Scan for the cell matching the given text and deliver its (x, y) coordinate at center. 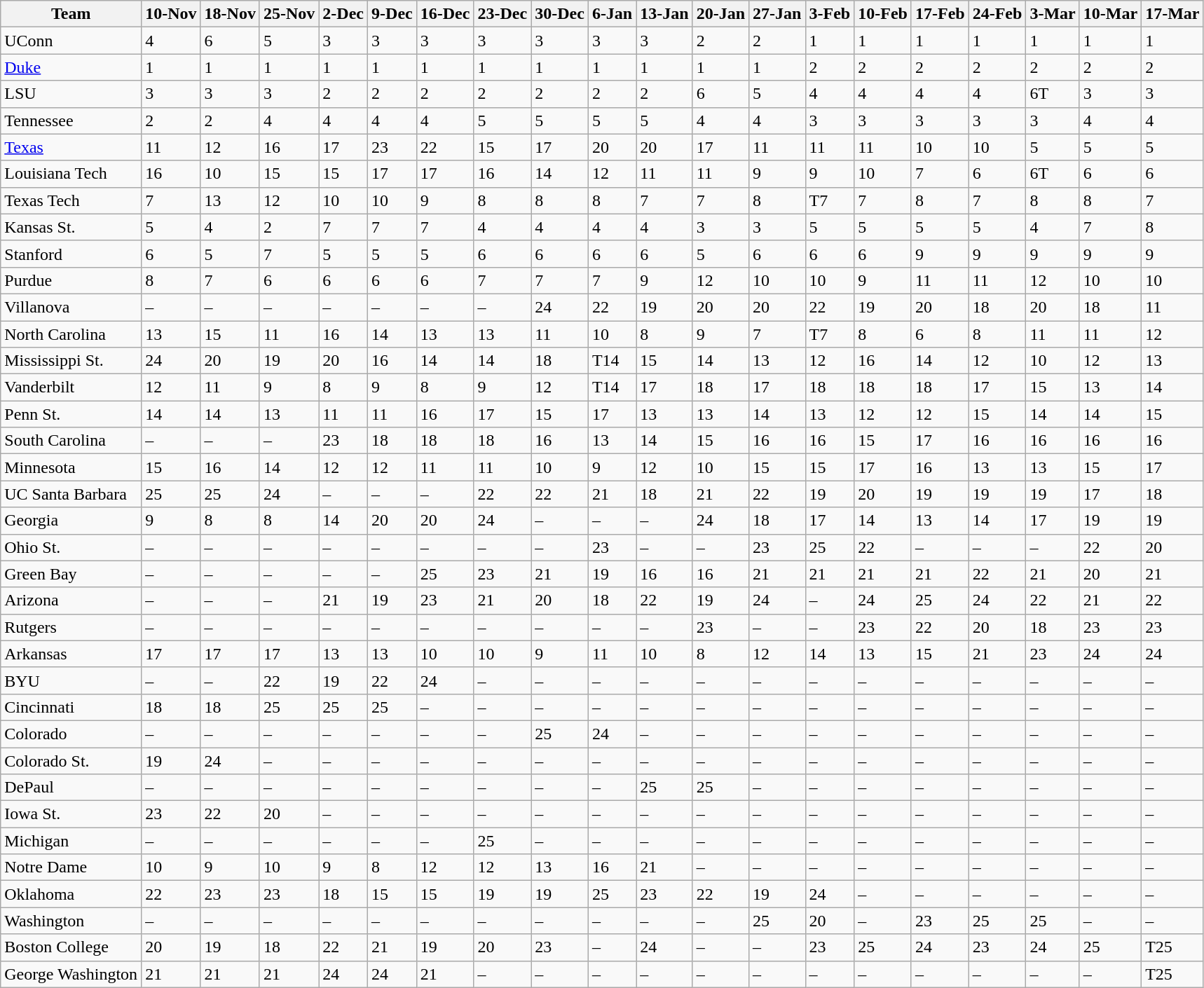
17-Mar (1172, 14)
Ohio St. (71, 547)
18-Nov (230, 14)
13-Jan (664, 14)
Washington (71, 921)
Minnesota (71, 467)
Colorado St. (71, 760)
3-Mar (1053, 14)
24-Feb (997, 14)
20-Jan (720, 14)
Texas Tech (71, 200)
23-Dec (502, 14)
Vanderbilt (71, 387)
27-Jan (777, 14)
10-Mar (1110, 14)
Louisiana Tech (71, 174)
10-Nov (171, 14)
Kansas St. (71, 227)
10-Feb (883, 14)
Penn St. (71, 414)
Purdue (71, 280)
Iowa St. (71, 814)
Duke (71, 67)
BYU (71, 680)
6-Jan (612, 14)
Green Bay (71, 574)
Notre Dame (71, 867)
25-Nov (289, 14)
Oklahoma (71, 894)
Michigan (71, 841)
LSU (71, 94)
3-Feb (830, 14)
Georgia (71, 521)
2-Dec (343, 14)
UConn (71, 41)
Cincinnati (71, 707)
North Carolina (71, 334)
Arkansas (71, 654)
Mississippi St. (71, 361)
Team (71, 14)
UC Santa Barbara (71, 494)
Texas (71, 147)
South Carolina (71, 441)
Villanova (71, 307)
Boston College (71, 947)
Stanford (71, 254)
17-Feb (940, 14)
9-Dec (392, 14)
George Washington (71, 974)
Tennessee (71, 121)
Colorado (71, 734)
30-Dec (560, 14)
DePaul (71, 788)
16-Dec (445, 14)
Rutgers (71, 627)
Arizona (71, 601)
